Locate the cell with the specified text and output its [x, y] center coordinate. 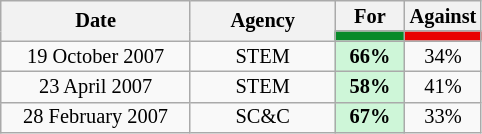
23 April 2007 [96, 86]
58% [370, 86]
34% [444, 56]
Date [96, 20]
For [370, 16]
28 February 2007 [96, 118]
Against [444, 16]
19 October 2007 [96, 56]
Agency [262, 20]
66% [370, 56]
33% [444, 118]
41% [444, 86]
SC&C [262, 118]
67% [370, 118]
